Output the (X, Y) coordinate of the center of the cell containing the given text.  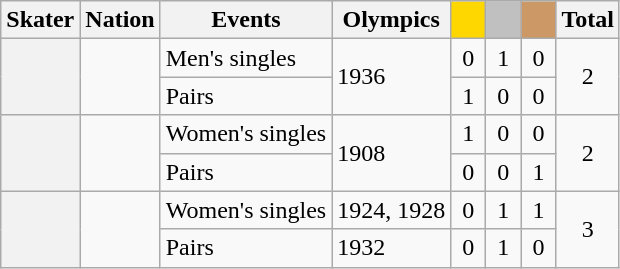
1924, 1928 (392, 210)
Olympics (392, 20)
Events (246, 20)
Skater (40, 20)
Nation (120, 20)
Men's singles (246, 58)
1932 (392, 248)
3 (588, 229)
1908 (392, 153)
1936 (392, 77)
Total (588, 20)
